Extract the (x, y) coordinate from the center of the cell holding the provided text.  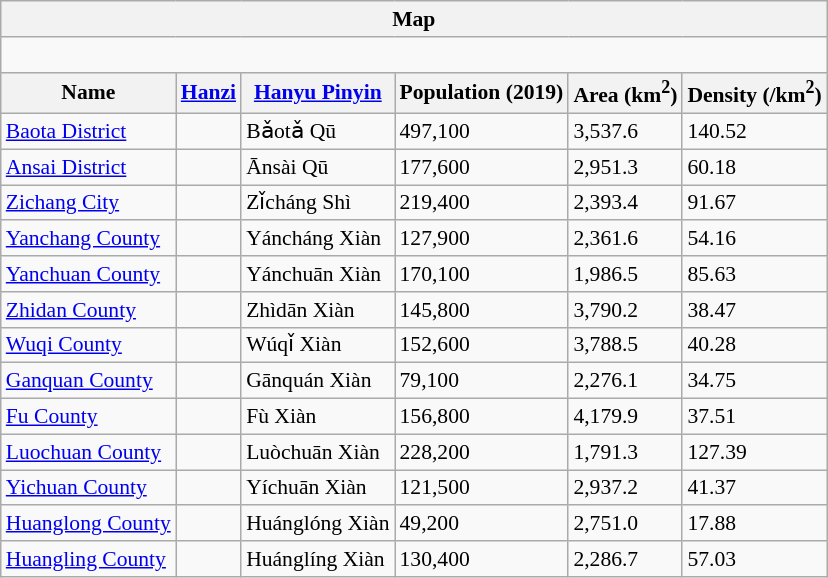
49,200 (481, 524)
121,500 (481, 488)
Zǐcháng Shì (318, 203)
Yanchang County (88, 239)
Luòchuān Xiàn (318, 452)
170,100 (481, 274)
Yáncháng Xiàn (318, 239)
Zichang City (88, 203)
Ganquan County (88, 381)
Yanchuan County (88, 274)
34.75 (754, 381)
38.47 (754, 310)
3,537.6 (625, 132)
Yánchuān Xiàn (318, 274)
Huangling County (88, 559)
Ansai District (88, 167)
Bǎotǎ Qū (318, 132)
2,751.0 (625, 524)
Fu County (88, 417)
37.51 (754, 417)
17.88 (754, 524)
228,200 (481, 452)
2,361.6 (625, 239)
Zhidan County (88, 310)
Huánglóng Xiàn (318, 524)
156,800 (481, 417)
2,951.3 (625, 167)
Huánglíng Xiàn (318, 559)
Luochuan County (88, 452)
1,791.3 (625, 452)
152,600 (481, 345)
2,276.1 (625, 381)
Yichuan County (88, 488)
91.67 (754, 203)
Hanyu Pinyin (318, 92)
130,400 (481, 559)
Density (/km2) (754, 92)
Gānquán Xiàn (318, 381)
Name (88, 92)
Fù Xiàn (318, 417)
127.39 (754, 452)
1,986.5 (625, 274)
2,286.7 (625, 559)
177,600 (481, 167)
Area (km2) (625, 92)
Population (2019) (481, 92)
Huanglong County (88, 524)
41.37 (754, 488)
85.63 (754, 274)
4,179.9 (625, 417)
3,788.5 (625, 345)
Ānsài Qū (318, 167)
2,393.4 (625, 203)
Wúqǐ Xiàn (318, 345)
Zhìdān Xiàn (318, 310)
57.03 (754, 559)
54.16 (754, 239)
40.28 (754, 345)
Baota District (88, 132)
Yíchuān Xiàn (318, 488)
219,400 (481, 203)
140.52 (754, 132)
Hanzi (208, 92)
60.18 (754, 167)
Map (414, 19)
145,800 (481, 310)
Wuqi County (88, 345)
497,100 (481, 132)
127,900 (481, 239)
3,790.2 (625, 310)
79,100 (481, 381)
2,937.2 (625, 488)
